Provide the (x, y) coordinate of the cell's center where the given text is located.  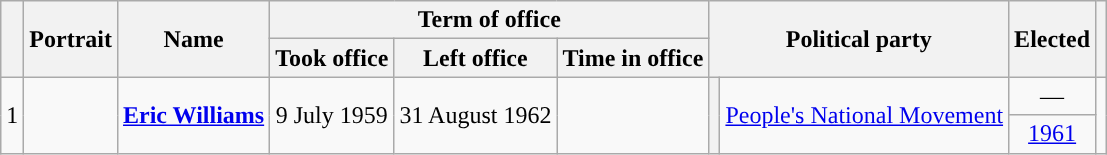
Name (193, 39)
— (1052, 96)
Political party (859, 39)
31 August 1962 (476, 115)
Left office (476, 58)
Elected (1052, 39)
Time in office (633, 58)
9 July 1959 (332, 115)
1961 (1052, 134)
Term of office (490, 20)
People's National Movement (864, 115)
Eric Williams (193, 115)
Portrait (71, 39)
1 (12, 115)
Took office (332, 58)
